Extract the [X, Y] coordinate from the center of the cell holding the provided text.  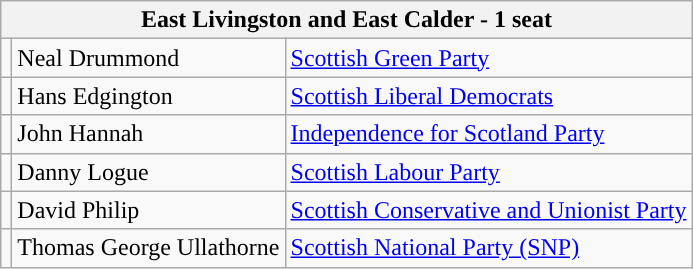
Hans Edgington [148, 96]
David Philip [148, 210]
Independence for Scotland Party [488, 134]
Danny Logue [148, 172]
Scottish Labour Party [488, 172]
Scottish National Party (SNP) [488, 248]
John Hannah [148, 134]
East Livingston and East Calder - 1 seat [346, 20]
Scottish Liberal Democrats [488, 96]
Scottish Green Party [488, 58]
Thomas George Ullathorne [148, 248]
Neal Drummond [148, 58]
Scottish Conservative and Unionist Party [488, 210]
